Capture the cell that displays the provided text and extract its (X, Y) central coordinate. 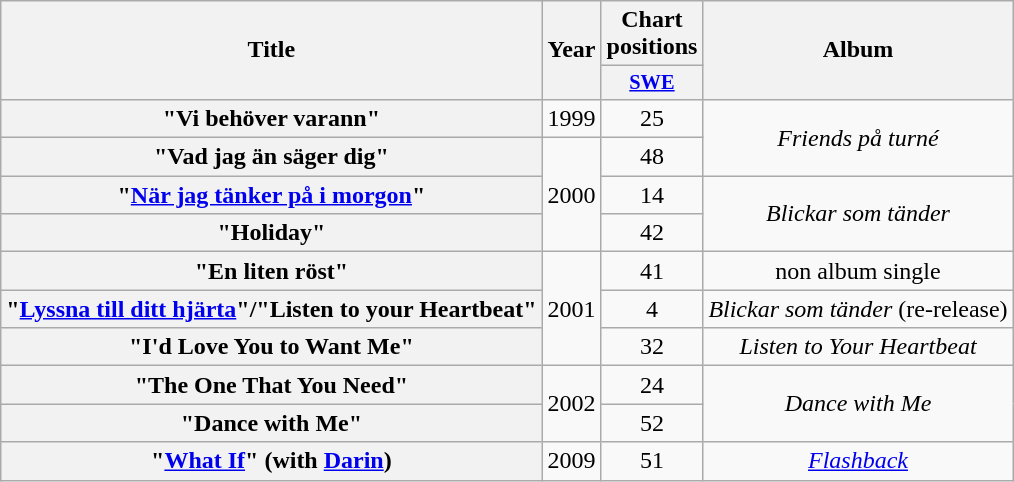
25 (652, 118)
52 (652, 423)
2002 (572, 404)
2001 (572, 309)
Title (272, 50)
48 (652, 157)
1999 (572, 118)
non album single (858, 271)
2000 (572, 195)
Friends på turné (858, 137)
"I'd Love You to Want Me" (272, 347)
Flashback (858, 461)
"Lyssna till ditt hjärta"/"Listen to your Heartbeat" (272, 309)
"The One That You Need" (272, 385)
"När jag tänker på i morgon" (272, 195)
"Vi behöver varann" (272, 118)
51 (652, 461)
32 (652, 347)
Chart positions (652, 34)
Listen to Your Heartbeat (858, 347)
"Dance with Me" (272, 423)
24 (652, 385)
Blickar som tänder (re-release) (858, 309)
Dance with Me (858, 404)
"Vad jag än säger dig" (272, 157)
"What If" (with Darin) (272, 461)
Year (572, 50)
SWE (652, 83)
14 (652, 195)
"En liten röst" (272, 271)
Blickar som tänder (858, 214)
41 (652, 271)
2009 (572, 461)
Album (858, 50)
42 (652, 233)
"Holiday" (272, 233)
4 (652, 309)
